Detect which cell encompasses the target text, then output its [X, Y] center coordinate. 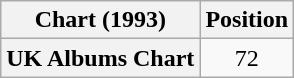
72 [247, 58]
UK Albums Chart [100, 58]
Chart (1993) [100, 20]
Position [247, 20]
